Detect which cell encompasses the target text, then output its [x, y] center coordinate. 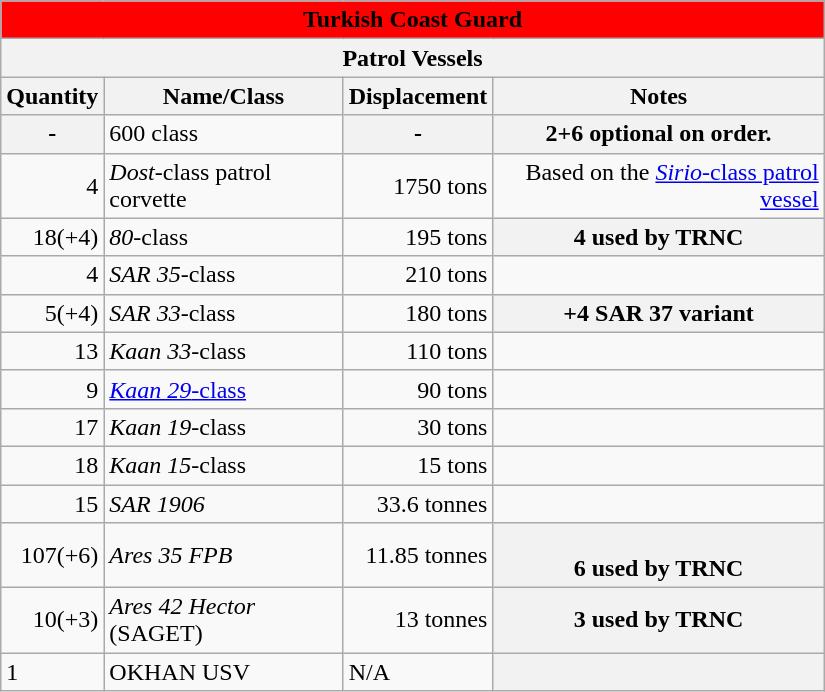
33.6 tonnes [418, 503]
180 tons [418, 313]
9 [52, 389]
10(+3) [52, 620]
110 tons [418, 351]
SAR 35-class [224, 275]
18(+4) [52, 237]
Based on the Sirio-class patrol vessel [658, 186]
2+6 optional on order. [658, 134]
5(+4) [52, 313]
Displacement [418, 96]
11.85 tonnes [418, 556]
18 [52, 465]
6 used by TRNC [658, 556]
+4 SAR 37 variant [658, 313]
SAR 1906 [224, 503]
90 tons [418, 389]
15 tons [418, 465]
15 [52, 503]
Name/Class [224, 96]
600 class [224, 134]
Quantity [52, 96]
13 [52, 351]
SAR 33-class [224, 313]
Kaan 29-class [224, 389]
13 tonnes [418, 620]
Kaan 33-class [224, 351]
3 used by TRNC [658, 620]
17 [52, 427]
30 tons [418, 427]
Kaan 15-class [224, 465]
107(+6) [52, 556]
Kaan 19-class [224, 427]
1750 tons [418, 186]
195 tons [418, 237]
Ares 35 FPB [224, 556]
Ares 42 Hector (SAGET) [224, 620]
Turkish Coast Guard [413, 20]
Notes [658, 96]
N/A [418, 672]
Patrol Vessels [413, 58]
80-class [224, 237]
Dost-class patrol corvette [224, 186]
4 used by TRNC [658, 237]
OKHAN USV [224, 672]
1 [52, 672]
210 tons [418, 275]
